Locate the cell with the specified text and output its [X, Y] center coordinate. 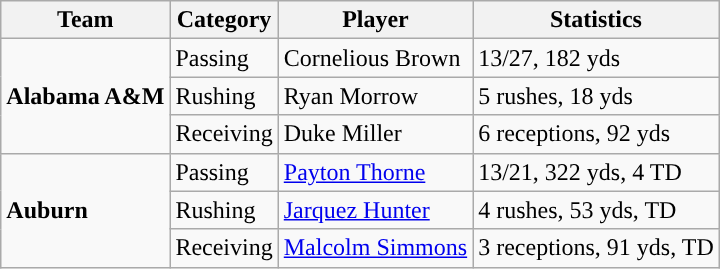
Malcolm Simmons [375, 248]
Team [86, 20]
13/21, 322 yds, 4 TD [596, 172]
Ryan Morrow [375, 96]
5 rushes, 18 yds [596, 96]
Duke Miller [375, 134]
Alabama A&M [86, 96]
4 rushes, 53 yds, TD [596, 210]
6 receptions, 92 yds [596, 134]
Payton Thorne [375, 172]
13/27, 182 yds [596, 58]
Cornelious Brown [375, 58]
Category [224, 20]
Jarquez Hunter [375, 210]
Player [375, 20]
3 receptions, 91 yds, TD [596, 248]
Auburn [86, 210]
Statistics [596, 20]
